Return (X, Y) of the center of cell containing provided text 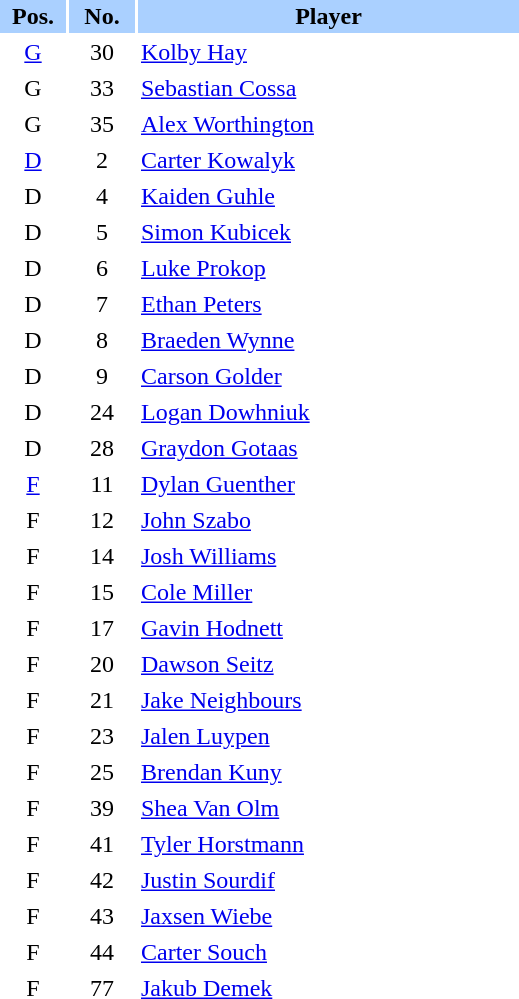
20 (102, 664)
35 (102, 124)
2 (102, 160)
Shea Van Olm (328, 808)
Carson Golder (328, 376)
Cole Miller (328, 592)
Justin Sourdif (328, 880)
41 (102, 844)
Graydon Gotaas (328, 448)
42 (102, 880)
12 (102, 520)
Simon Kubicek (328, 232)
9 (102, 376)
Jaxsen Wiebe (328, 916)
Carter Souch (328, 952)
Josh Williams (328, 556)
4 (102, 196)
17 (102, 628)
Player (328, 16)
21 (102, 700)
25 (102, 772)
Pos. (33, 16)
11 (102, 484)
No. (102, 16)
John Szabo (328, 520)
Dawson Seitz (328, 664)
24 (102, 412)
23 (102, 736)
43 (102, 916)
8 (102, 340)
5 (102, 232)
6 (102, 268)
Alex Worthington (328, 124)
Tyler Horstmann (328, 844)
44 (102, 952)
7 (102, 304)
Sebastian Cossa (328, 88)
39 (102, 808)
Ethan Peters (328, 304)
Kolby Hay (328, 52)
Dylan Guenther (328, 484)
Jalen Luypen (328, 736)
Kaiden Guhle (328, 196)
28 (102, 448)
Luke Prokop (328, 268)
Carter Kowalyk (328, 160)
Jake Neighbours (328, 700)
14 (102, 556)
Brendan Kuny (328, 772)
Gavin Hodnett (328, 628)
Logan Dowhniuk (328, 412)
33 (102, 88)
15 (102, 592)
Braeden Wynne (328, 340)
30 (102, 52)
